Provide the [x, y] coordinate of the cell's center where the given text is located.  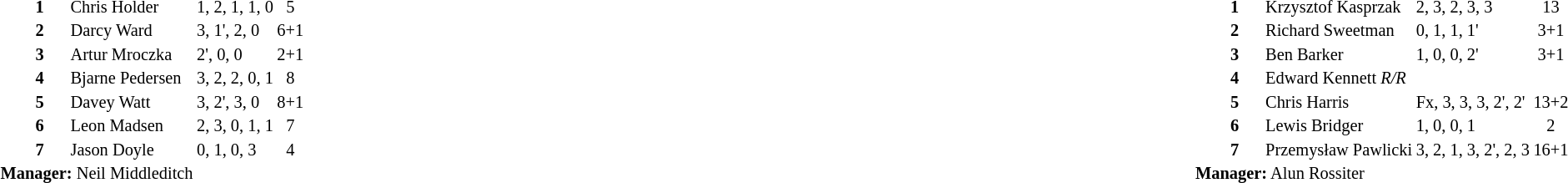
Artur Mroczka [132, 55]
Jason Doyle [132, 150]
6+1 [290, 32]
3, 2, 1, 3, 2', 2, 3 [1472, 150]
Ben Barker [1339, 55]
Lewis Bridger [1339, 127]
1, 0, 0, 2' [1472, 55]
3, 1', 2, 0 [235, 32]
3, 2', 3, 0 [235, 102]
Chris Harris [1339, 102]
Davey Watt [132, 102]
Leon Madsen [132, 127]
0, 1, 0, 3 [235, 150]
0, 1, 1, 1' [1472, 32]
Bjarne Pedersen [132, 79]
Darcy Ward [132, 32]
2, 3, 0, 1, 1 [235, 127]
Fx, 3, 3, 3, 2', 2' [1472, 102]
Przemysław Pawlicki [1339, 150]
8+1 [290, 102]
2+1 [290, 55]
3, 2, 2, 0, 1 [235, 79]
Edward Kennett R/R [1339, 79]
2', 0, 0 [235, 55]
8 [290, 79]
1, 0, 0, 1 [1472, 127]
Richard Sweetman [1339, 32]
